Determine the (X, Y) coordinate at the center of the cell enclosing the given text.  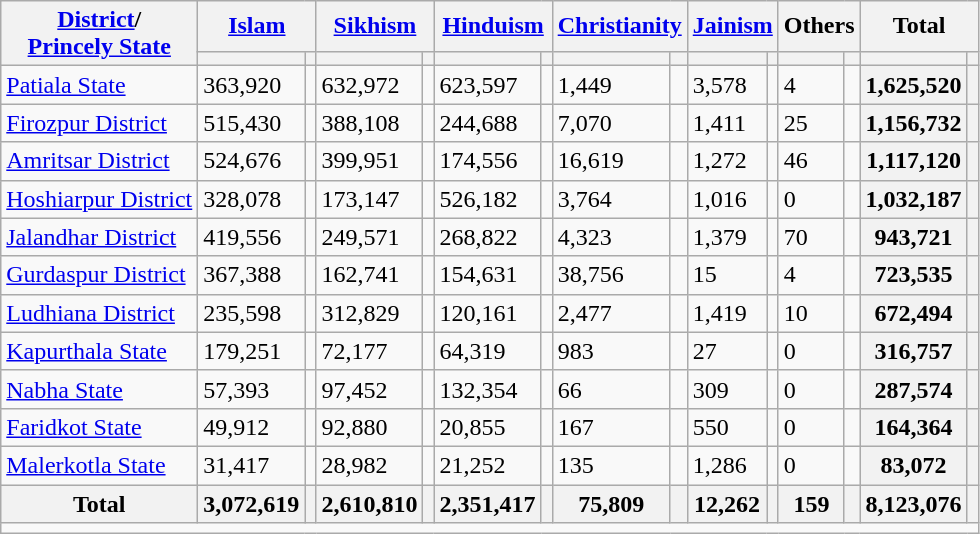
92,880 (370, 427)
388,108 (370, 123)
1,625,520 (914, 85)
164,364 (914, 427)
316,757 (914, 351)
8,123,076 (914, 503)
1,449 (611, 85)
Kapurthala State (100, 351)
Gurdaspur District (100, 275)
Amritsar District (100, 161)
4,323 (611, 237)
249,571 (370, 237)
1,156,732 (914, 123)
3,578 (727, 85)
632,972 (370, 85)
1,117,120 (914, 161)
1,419 (727, 313)
10 (811, 313)
Ludhiana District (100, 313)
943,721 (914, 237)
15 (727, 275)
2,351,417 (488, 503)
419,556 (252, 237)
Patiala State (100, 85)
70 (811, 237)
135 (611, 465)
526,182 (488, 199)
244,688 (488, 123)
154,631 (488, 275)
367,388 (252, 275)
328,078 (252, 199)
28,982 (370, 465)
3,072,619 (252, 503)
25 (811, 123)
2,477 (611, 313)
Malerkotla State (100, 465)
672,494 (914, 313)
Jalandhar District (100, 237)
21,252 (488, 465)
District/Princely State (100, 34)
399,951 (370, 161)
66 (611, 389)
268,822 (488, 237)
723,535 (914, 275)
12,262 (727, 503)
Hinduism (493, 26)
132,354 (488, 389)
Others (819, 26)
515,430 (252, 123)
Jainism (732, 26)
179,251 (252, 351)
38,756 (611, 275)
287,574 (914, 389)
57,393 (252, 389)
16,619 (611, 161)
120,161 (488, 313)
72,177 (370, 351)
7,070 (611, 123)
Nabha State (100, 389)
1,286 (727, 465)
2,610,810 (370, 503)
309 (727, 389)
623,597 (488, 85)
Hoshiarpur District (100, 199)
1,016 (727, 199)
83,072 (914, 465)
27 (727, 351)
64,319 (488, 351)
1,411 (727, 123)
31,417 (252, 465)
235,598 (252, 313)
Christianity (620, 26)
159 (811, 503)
1,272 (727, 161)
97,452 (370, 389)
363,920 (252, 85)
550 (727, 427)
174,556 (488, 161)
1,379 (727, 237)
20,855 (488, 427)
1,032,187 (914, 199)
983 (611, 351)
167 (611, 427)
162,741 (370, 275)
173,147 (370, 199)
524,676 (252, 161)
Sikhism (375, 26)
Islam (257, 26)
46 (811, 161)
Firozpur District (100, 123)
49,912 (252, 427)
3,764 (611, 199)
Faridkot State (100, 427)
75,809 (611, 503)
312,829 (370, 313)
